Return (X, Y) of the center of cell containing provided text 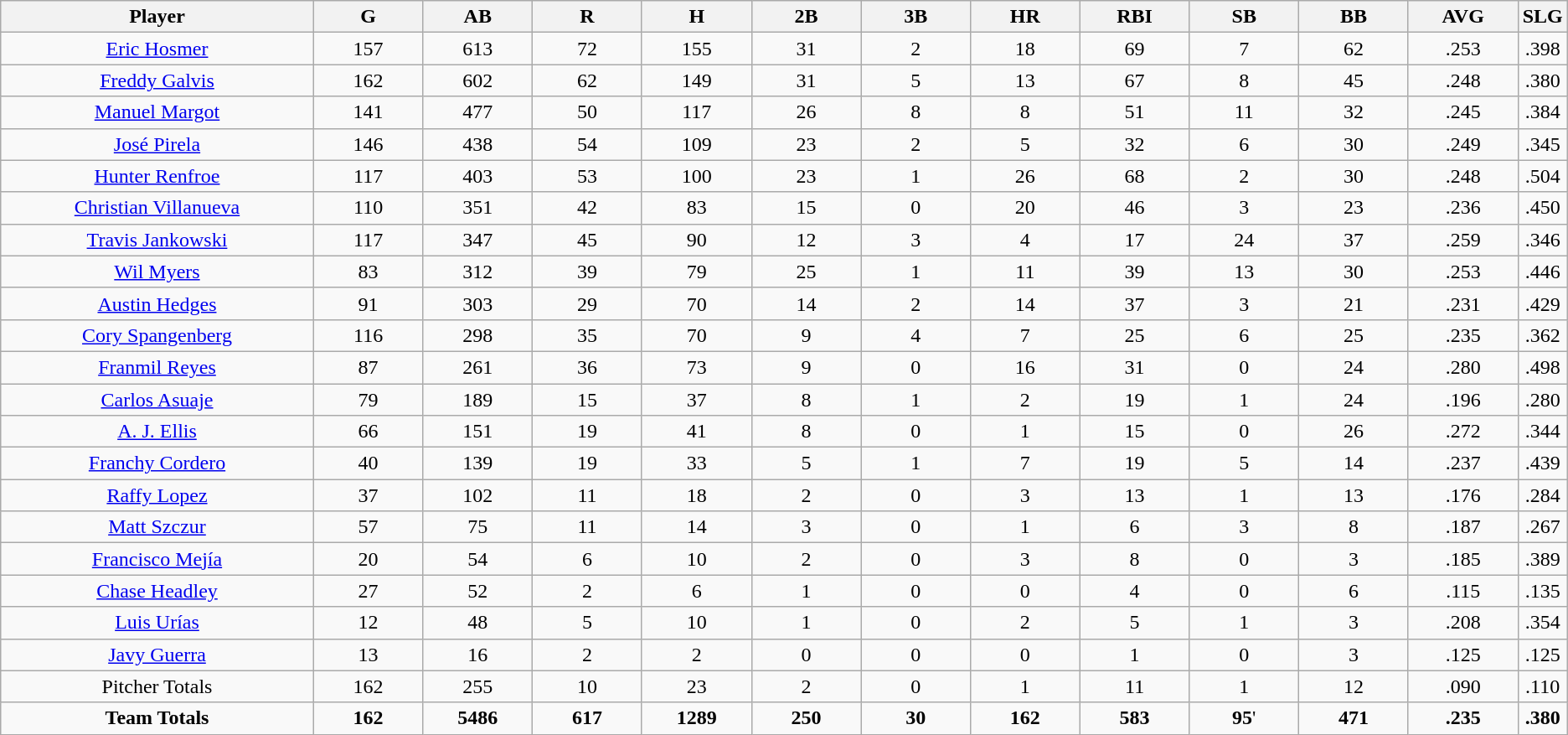
.245 (1462, 112)
Francisco Mejía (157, 559)
R (588, 17)
351 (477, 208)
109 (697, 144)
110 (369, 208)
146 (369, 144)
33 (697, 463)
29 (588, 303)
AB (477, 17)
477 (477, 112)
67 (1134, 80)
Raffy Lopez (157, 495)
A. J. Ellis (157, 432)
75 (477, 527)
.384 (1543, 112)
Player (157, 17)
Wil Myers (157, 272)
312 (477, 272)
438 (477, 144)
3B (916, 17)
Hunter Renfroe (157, 176)
69 (1134, 49)
.354 (1543, 623)
155 (697, 49)
613 (477, 49)
.135 (1543, 591)
.196 (1462, 400)
50 (588, 112)
87 (369, 367)
G (369, 17)
.259 (1462, 240)
151 (477, 432)
Franmil Reyes (157, 367)
Luis Urías (157, 623)
17 (1134, 240)
Manuel Margot (157, 112)
73 (697, 367)
51 (1134, 112)
157 (369, 49)
303 (477, 303)
Cory Spangenberg (157, 335)
95' (1245, 718)
91 (369, 303)
.249 (1462, 144)
H (697, 17)
.446 (1543, 272)
40 (369, 463)
SB (1245, 17)
.115 (1462, 591)
48 (477, 623)
.362 (1543, 335)
57 (369, 527)
Chase Headley (157, 591)
250 (806, 718)
.346 (1543, 240)
27 (369, 591)
Austin Hedges (157, 303)
BB (1354, 17)
.237 (1462, 463)
Team Totals (157, 718)
261 (477, 367)
42 (588, 208)
AVG (1462, 17)
583 (1134, 718)
.272 (1462, 432)
RBI (1134, 17)
255 (477, 686)
.498 (1543, 367)
2B (806, 17)
602 (477, 80)
347 (477, 240)
617 (588, 718)
139 (477, 463)
.345 (1543, 144)
.429 (1543, 303)
.236 (1462, 208)
SLG (1543, 17)
66 (369, 432)
.398 (1543, 49)
José Pirela (157, 144)
Javy Guerra (157, 655)
189 (477, 400)
471 (1354, 718)
.450 (1543, 208)
.185 (1462, 559)
116 (369, 335)
Carlos Asuaje (157, 400)
90 (697, 240)
.267 (1543, 527)
149 (697, 80)
.504 (1543, 176)
.090 (1462, 686)
.176 (1462, 495)
72 (588, 49)
102 (477, 495)
Freddy Galvis (157, 80)
.389 (1543, 559)
141 (369, 112)
Travis Jankowski (157, 240)
21 (1354, 303)
5486 (477, 718)
.187 (1462, 527)
41 (697, 432)
52 (477, 591)
46 (1134, 208)
1289 (697, 718)
HR (1025, 17)
298 (477, 335)
.439 (1543, 463)
Christian Villanueva (157, 208)
Matt Szczur (157, 527)
.344 (1543, 432)
Franchy Cordero (157, 463)
68 (1134, 176)
100 (697, 176)
.208 (1462, 623)
Eric Hosmer (157, 49)
.284 (1543, 495)
35 (588, 335)
Pitcher Totals (157, 686)
53 (588, 176)
36 (588, 367)
.110 (1543, 686)
403 (477, 176)
.231 (1462, 303)
